Pinpoint the cell where the given text exists, returning its (X, Y) midpoint coordinate. 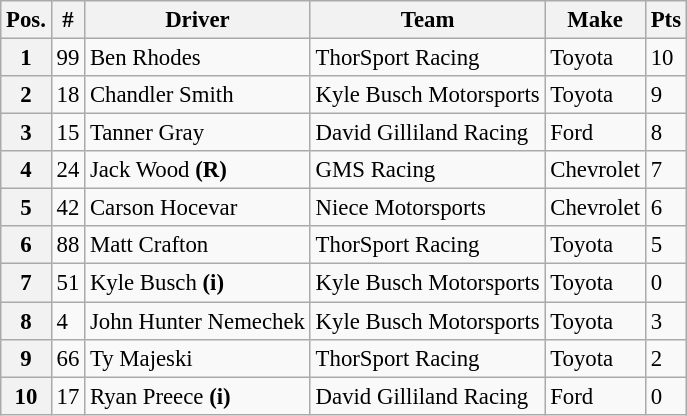
Tanner Gray (198, 133)
17 (68, 396)
Pos. (26, 20)
Make (595, 20)
John Hunter Nemechek (198, 321)
15 (68, 133)
Ben Rhodes (198, 58)
66 (68, 358)
Kyle Busch (i) (198, 283)
Team (428, 20)
1 (26, 58)
Chandler Smith (198, 95)
18 (68, 95)
Ty Majeski (198, 358)
Jack Wood (R) (198, 170)
51 (68, 283)
GMS Racing (428, 170)
24 (68, 170)
Ryan Preece (i) (198, 396)
Carson Hocevar (198, 208)
88 (68, 245)
# (68, 20)
42 (68, 208)
Pts (666, 20)
99 (68, 58)
Driver (198, 20)
Niece Motorsports (428, 208)
Matt Crafton (198, 245)
